Identify which cell holds the provided text, then report its (X, Y) central coordinate. 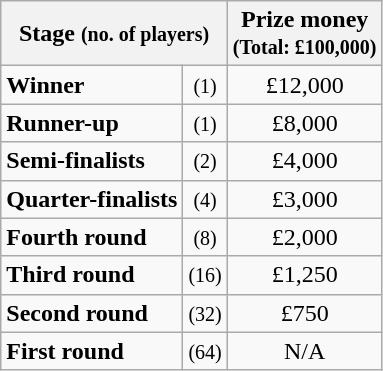
First round (92, 351)
(4) (205, 199)
(2) (205, 161)
£4,000 (304, 161)
£1,250 (304, 275)
(8) (205, 237)
Third round (92, 275)
Stage (no. of players) (114, 34)
Second round (92, 313)
Runner-up (92, 123)
N/A (304, 351)
(16) (205, 275)
£8,000 (304, 123)
£3,000 (304, 199)
Semi-finalists (92, 161)
(32) (205, 313)
(64) (205, 351)
£750 (304, 313)
£12,000 (304, 85)
£2,000 (304, 237)
Prize money(Total: £100,000) (304, 34)
Winner (92, 85)
Fourth round (92, 237)
Quarter-finalists (92, 199)
